Scan for the cell matching the given text and deliver its (X, Y) coordinate at center. 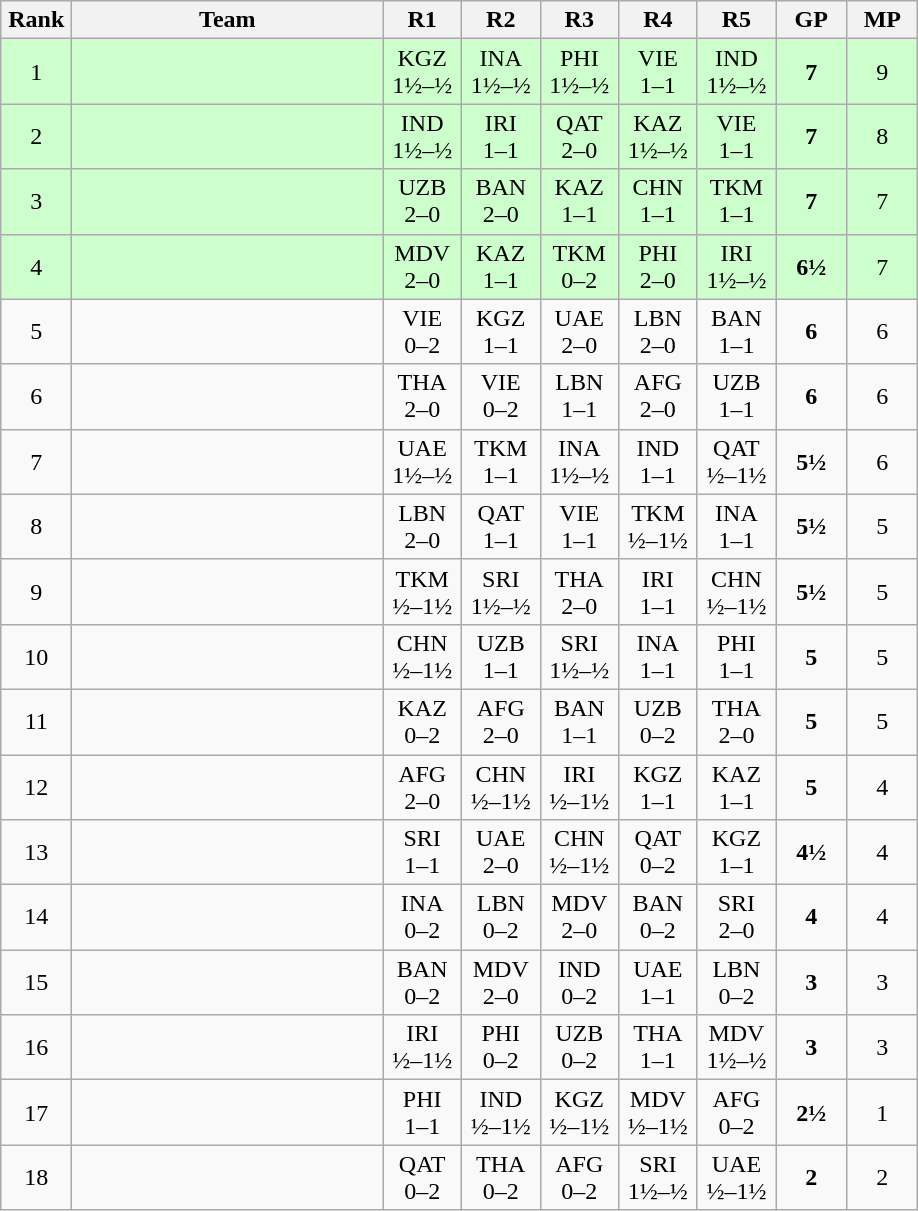
IND1–1 (658, 462)
6½ (812, 266)
Team (228, 20)
GP (812, 20)
INA0–2 (422, 918)
KGZ½–1½ (580, 1112)
12 (36, 786)
R5 (736, 20)
THA1–1 (658, 1048)
R2 (500, 20)
THA0–2 (500, 1178)
R1 (422, 20)
QAT½–1½ (736, 462)
MDV½–1½ (658, 1112)
IND½–1½ (500, 1112)
R3 (580, 20)
16 (36, 1048)
UZB2–0 (422, 202)
KAZ1½–½ (658, 136)
10 (36, 656)
KAZ0–2 (422, 722)
UAE½–1½ (736, 1178)
Rank (36, 20)
CHN1–1 (658, 202)
18 (36, 1178)
PHI2–0 (658, 266)
TKM0–2 (580, 266)
MP (882, 20)
BAN2–0 (500, 202)
QAT2–0 (580, 136)
UAE1½–½ (422, 462)
SRI1–1 (422, 852)
14 (36, 918)
4½ (812, 852)
17 (36, 1112)
UAE1–1 (658, 982)
SRI2–0 (736, 918)
LBN1–1 (580, 396)
11 (36, 722)
R4 (658, 20)
PHI1½–½ (580, 72)
KGZ1½–½ (422, 72)
IND0–2 (580, 982)
IRI1½–½ (736, 266)
2½ (812, 1112)
13 (36, 852)
15 (36, 982)
QAT1–1 (500, 526)
MDV1½–½ (736, 1048)
PHI0–2 (500, 1048)
